Return [X, Y] of the center of cell containing provided text 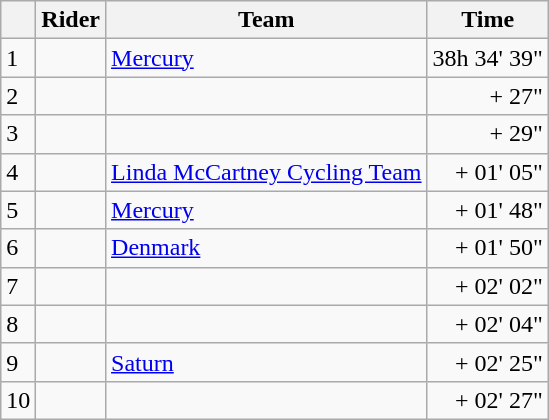
6 [18, 248]
+ 01' 48" [488, 210]
+ 01' 05" [488, 172]
+ 02' 27" [488, 400]
+ 02' 02" [488, 286]
7 [18, 286]
10 [18, 400]
Linda McCartney Cycling Team [267, 172]
+ 29" [488, 134]
+ 27" [488, 96]
Rider [71, 20]
4 [18, 172]
Denmark [267, 248]
+ 01' 50" [488, 248]
8 [18, 324]
+ 02' 25" [488, 362]
1 [18, 58]
Saturn [267, 362]
Team [267, 20]
9 [18, 362]
Time [488, 20]
3 [18, 134]
+ 02' 04" [488, 324]
5 [18, 210]
38h 34' 39" [488, 58]
2 [18, 96]
